Output the (X, Y) coordinate of the center of the cell containing the given text.  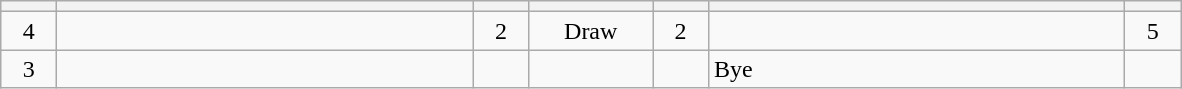
3 (29, 69)
5 (1153, 31)
Bye (917, 69)
4 (29, 31)
Draw (591, 31)
